Identify which cell holds the provided text, then report its [X, Y] central coordinate. 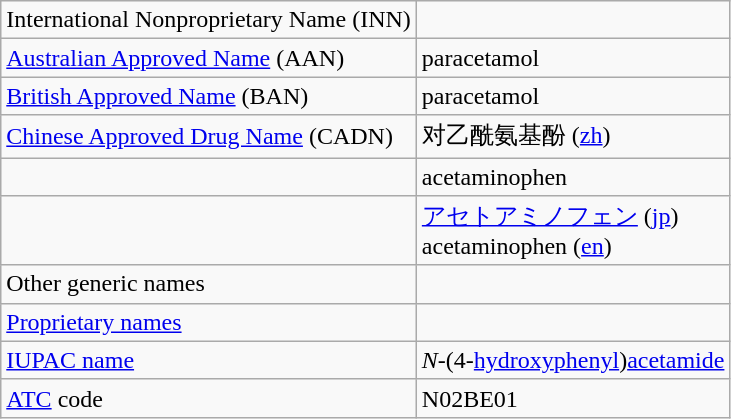
IUPAC name [209, 360]
ATC code [209, 398]
International Nonproprietary Name (INN) [209, 20]
N02BE01 [573, 398]
Proprietary names [209, 322]
N-(4-hydroxyphenyl)acetamide [573, 360]
Chinese Approved Drug Name (CADN) [209, 136]
对乙酰氨基酚 (zh) [573, 136]
アセトアミノフェン (jp) acetaminophen (en) [573, 231]
Australian Approved Name (AAN) [209, 58]
British Approved Name (BAN) [209, 96]
acetaminophen [573, 177]
Other generic names [209, 284]
